Provide the [x, y] coordinate of the cell's center where the given text is located.  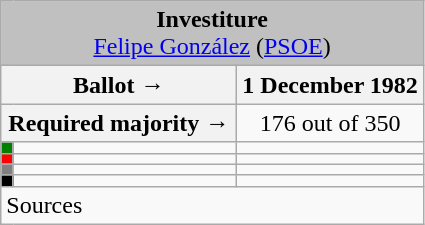
InvestitureFelipe González (PSOE) [212, 34]
Ballot → [119, 85]
Required majority → [119, 123]
Sources [212, 205]
176 out of 350 [330, 123]
1 December 1982 [330, 85]
